Search for the cell housing the specified text and yield its [X, Y] center coordinate. 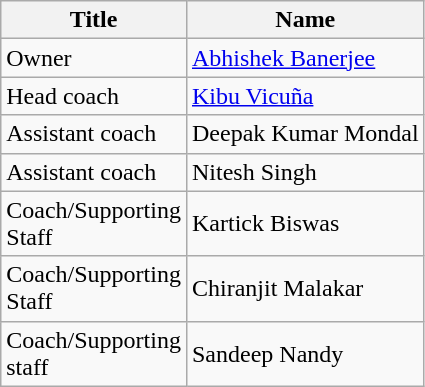
Title [94, 20]
Coach/Supportingstaff [94, 354]
Abhishek Banerjee [305, 58]
Deepak Kumar Mondal [305, 134]
Kibu Vicuña [305, 96]
Head coach [94, 96]
Kartick Biswas [305, 224]
Nitesh Singh [305, 172]
Chiranjit Malakar [305, 288]
Name [305, 20]
Owner [94, 58]
Sandeep Nandy [305, 354]
